Scan for the cell matching the given text and deliver its [X, Y] coordinate at center. 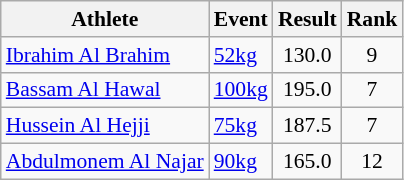
12 [372, 162]
9 [372, 55]
Hussein Al Hejji [105, 126]
187.5 [308, 126]
75kg [241, 126]
100kg [241, 90]
130.0 [308, 55]
Abdulmonem Al Najar [105, 162]
Event [241, 19]
Rank [372, 19]
195.0 [308, 90]
Athlete [105, 19]
Result [308, 19]
Bassam Al Hawal [105, 90]
Ibrahim Al Brahim [105, 55]
90kg [241, 162]
52kg [241, 55]
165.0 [308, 162]
